Locate the cell with the specified text and output its (X, Y) center coordinate. 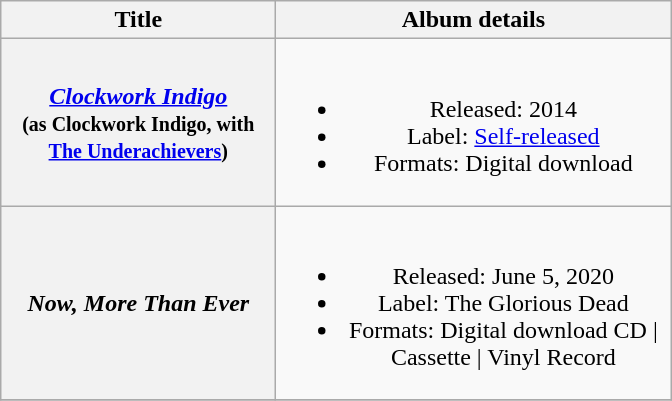
Released: 2014Label: Self-releasedFormats: Digital download (474, 122)
Now, More Than Ever (138, 303)
Released: June 5, 2020Label: The Glorious DeadFormats: Digital download CD | Cassette | Vinyl Record (474, 303)
Clockwork Indigo(as Clockwork Indigo, with The Underachievers) (138, 122)
Title (138, 20)
Album details (474, 20)
